Identify which cell holds the provided text, then report its [x, y] central coordinate. 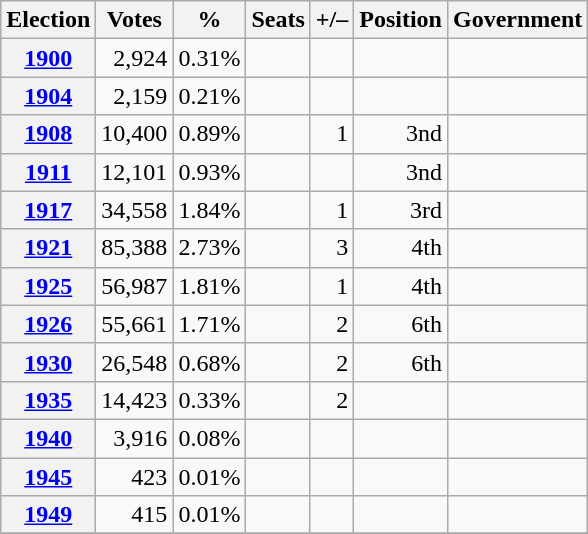
0.08% [210, 438]
1926 [48, 324]
1908 [48, 134]
3 [332, 248]
423 [134, 477]
+/– [332, 20]
1921 [48, 248]
415 [134, 515]
0.31% [210, 58]
34,558 [134, 210]
14,423 [134, 400]
Position [401, 20]
1.71% [210, 324]
0.89% [210, 134]
3,916 [134, 438]
1911 [48, 172]
10,400 [134, 134]
0.68% [210, 362]
Seats [278, 20]
1925 [48, 286]
1904 [48, 96]
1940 [48, 438]
% [210, 20]
1945 [48, 477]
0.93% [210, 172]
Government [517, 20]
0.33% [210, 400]
55,661 [134, 324]
56,987 [134, 286]
0.21% [210, 96]
Election [48, 20]
2.73% [210, 248]
2,159 [134, 96]
85,388 [134, 248]
1935 [48, 400]
3rd [401, 210]
1949 [48, 515]
1917 [48, 210]
2,924 [134, 58]
1.81% [210, 286]
12,101 [134, 172]
1900 [48, 58]
Votes [134, 20]
1930 [48, 362]
1.84% [210, 210]
26,548 [134, 362]
